Pinpoint the cell where the given text exists, returning its (X, Y) midpoint coordinate. 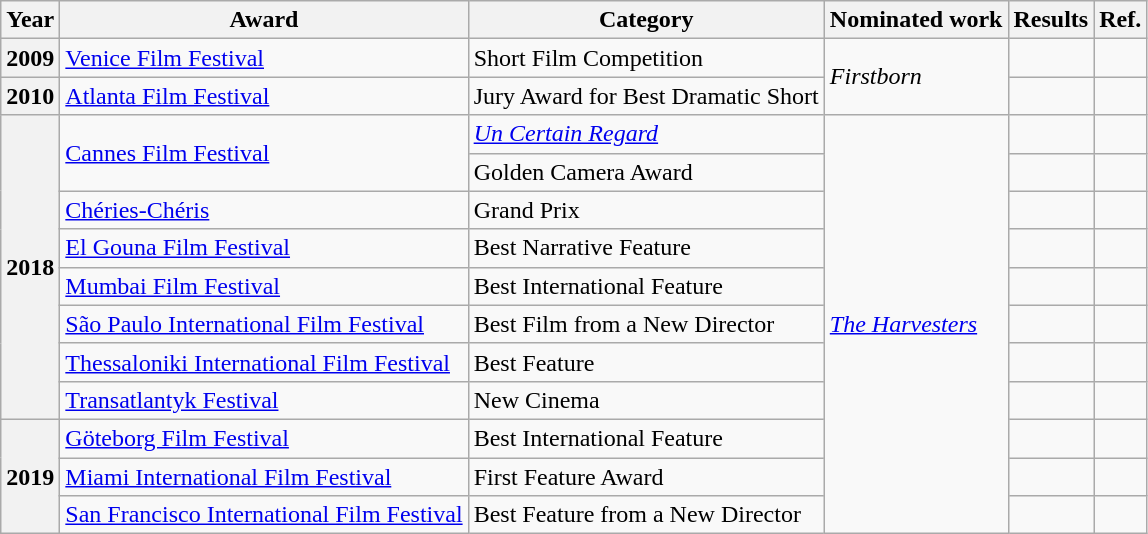
Firstborn (916, 77)
Category (646, 20)
Ref. (1120, 20)
Best Narrative Feature (646, 248)
Thessaloniki International Film Festival (264, 362)
Jury Award for Best Dramatic Short (646, 96)
Award (264, 20)
Best Film from a New Director (646, 324)
New Cinema (646, 400)
First Feature Award (646, 477)
2010 (30, 96)
Results (1051, 20)
Un Certain Regard (646, 134)
Atlanta Film Festival (264, 96)
2009 (30, 58)
Best Feature (646, 362)
Short Film Competition (646, 58)
Miami International Film Festival (264, 477)
Nominated work (916, 20)
Grand Prix (646, 210)
Cannes Film Festival (264, 153)
2019 (30, 476)
Göteborg Film Festival (264, 438)
Year (30, 20)
2018 (30, 267)
The Harvesters (916, 324)
Best Feature from a New Director (646, 515)
Chéries-Chéris (264, 210)
El Gouna Film Festival (264, 248)
Golden Camera Award (646, 172)
São Paulo International Film Festival (264, 324)
Venice Film Festival (264, 58)
San Francisco International Film Festival (264, 515)
Mumbai Film Festival (264, 286)
Transatlantyk Festival (264, 400)
